From the cell containing the given text, extract its center point as [x, y] coordinate. 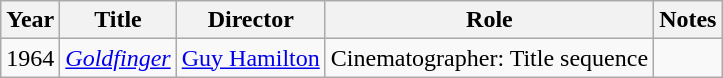
Year [30, 20]
Guy Hamilton [250, 58]
Goldfinger [118, 58]
Director [250, 20]
Cinematographer: Title sequence [489, 58]
Title [118, 20]
Role [489, 20]
Notes [688, 20]
1964 [30, 58]
